From the cell containing the given text, extract its center point as [x, y] coordinate. 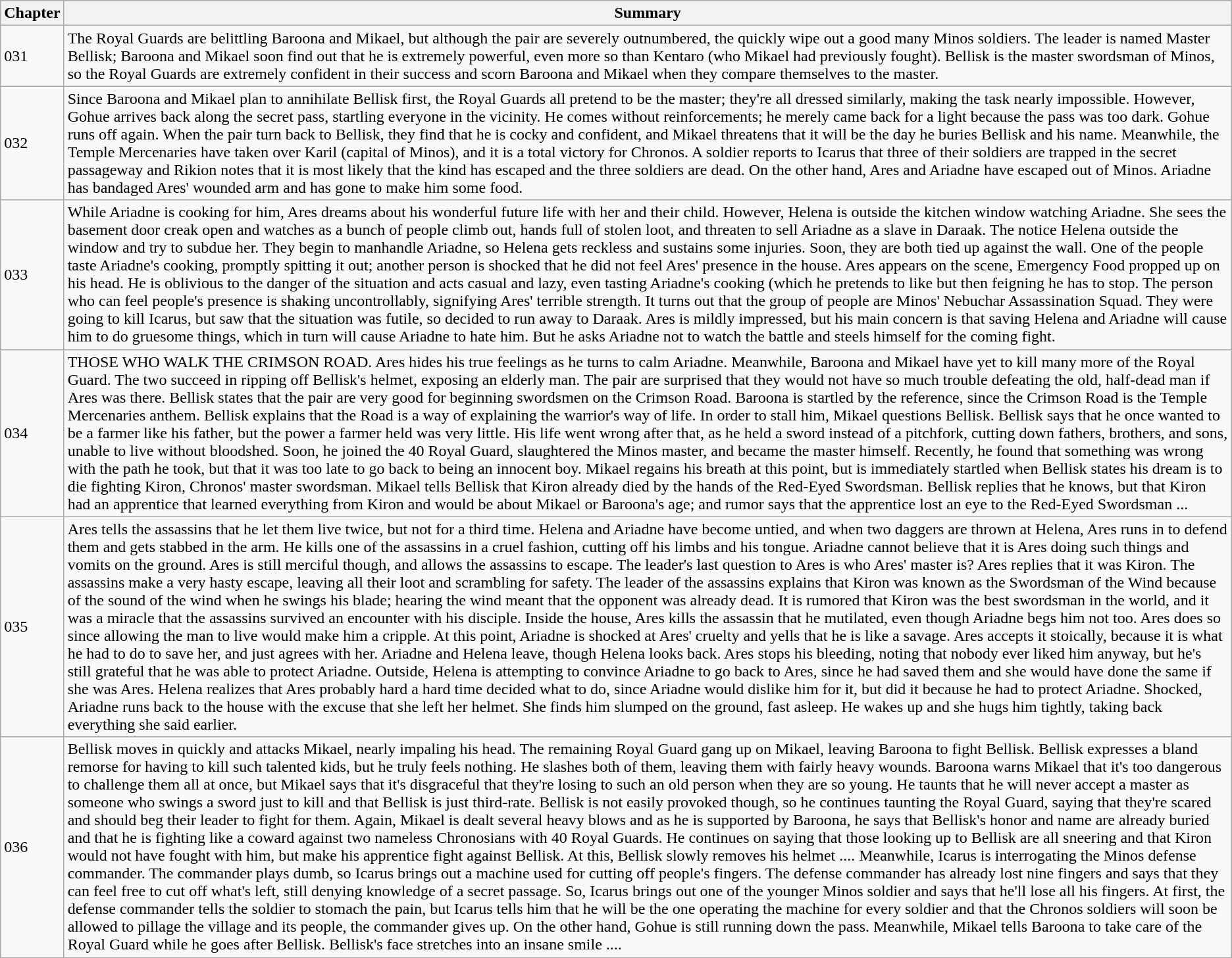
033 [32, 275]
031 [32, 56]
Chapter [32, 13]
Summary [648, 13]
035 [32, 626]
034 [32, 433]
032 [32, 143]
036 [32, 847]
